Identify which cell holds the provided text, then report its [x, y] central coordinate. 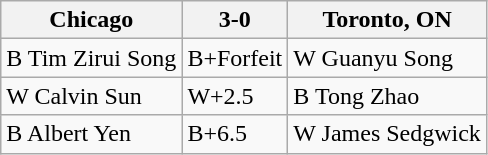
W James Sedgwick [388, 134]
B+6.5 [235, 134]
Toronto, ON [388, 20]
W+2.5 [235, 96]
B Tong Zhao [388, 96]
Chicago [92, 20]
B Albert Yen [92, 134]
B Tim Zirui Song [92, 58]
B+Forfeit [235, 58]
W Calvin Sun [92, 96]
W Guanyu Song [388, 58]
3-0 [235, 20]
